Scan for the cell matching the given text and deliver its (X, Y) coordinate at center. 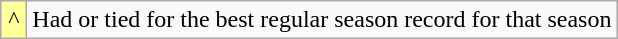
^ (14, 20)
Had or tied for the best regular season record for that season (322, 20)
